For the text-containing cell, return its midpoint in [x, y] coordinate format. 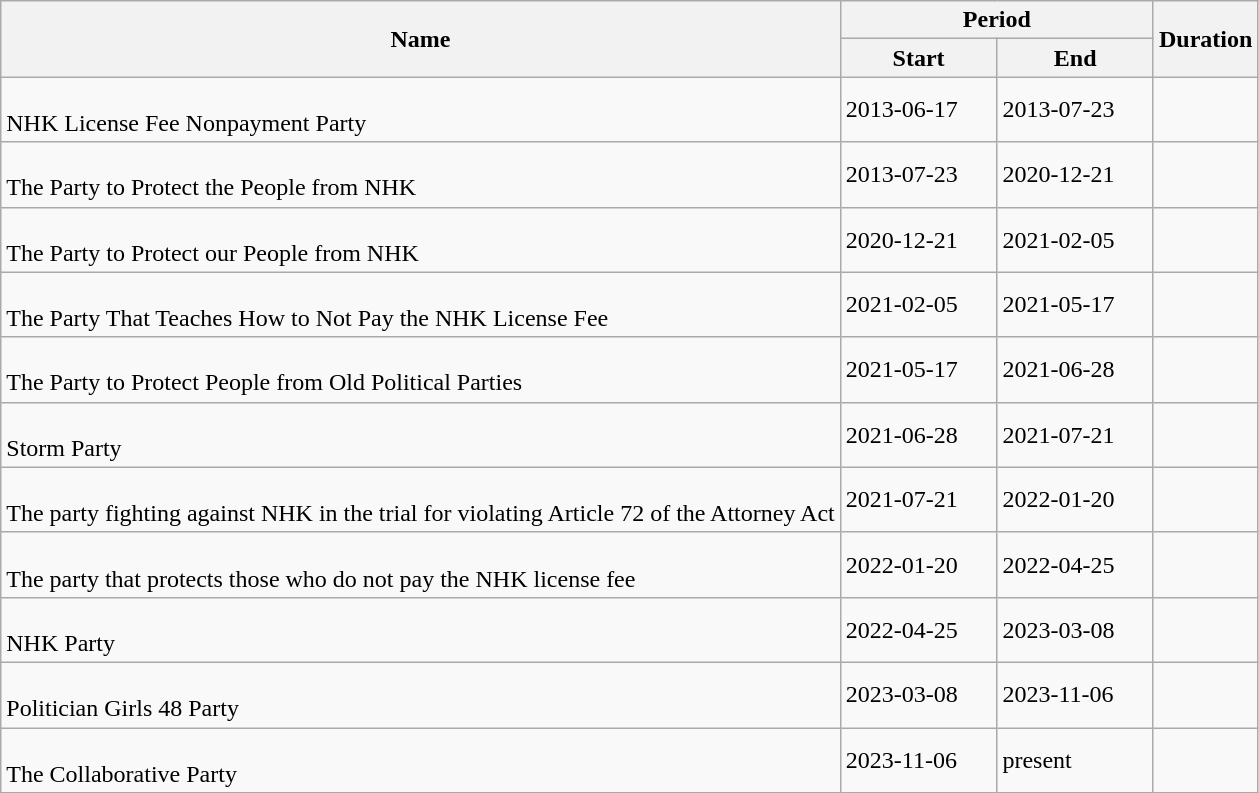
End [1076, 58]
2013-06-17 [918, 110]
Storm Party [421, 434]
Period [996, 20]
present [1076, 760]
The Party to Protect our People from NHK [421, 240]
NHK Party [421, 630]
The party that protects those who do not pay the NHK license fee [421, 564]
The party fighting against NHK in the trial for violating Article 72 of the Attorney Act [421, 500]
Politician Girls 48 Party [421, 694]
Name [421, 39]
The Party to Protect the People from NHK [421, 174]
Start [918, 58]
The Party to Protect People from Old Political Parties [421, 370]
Duration [1205, 39]
NHK License Fee Nonpayment Party [421, 110]
The Party That Teaches How to Not Pay the NHK License Fee [421, 304]
The Collaborative Party [421, 760]
